Search for the cell housing the specified text and yield its (x, y) center coordinate. 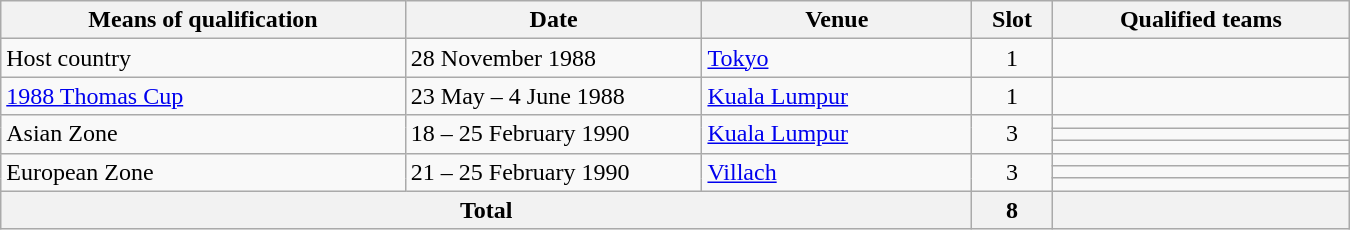
8 (1012, 210)
Total (486, 210)
Qualified teams (1202, 20)
Host country (204, 58)
28 November 1988 (554, 58)
Slot (1012, 20)
Means of qualification (204, 20)
Venue (837, 20)
European Zone (204, 172)
Villach (837, 172)
Tokyo (837, 58)
Date (554, 20)
1988 Thomas Cup (204, 96)
23 May – 4 June 1988 (554, 96)
18 – 25 February 1990 (554, 134)
21 – 25 February 1990 (554, 172)
Asian Zone (204, 134)
